Return [X, Y] of the center of cell containing provided text 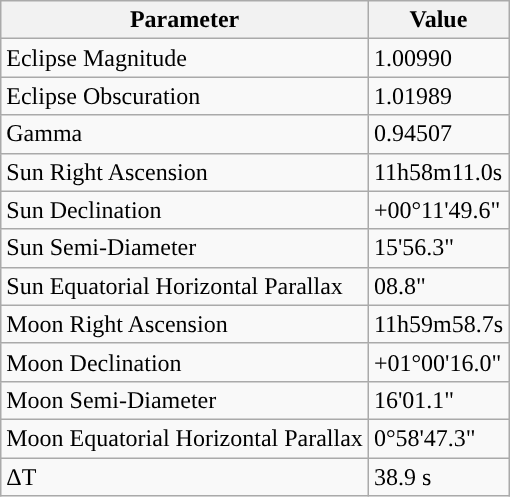
Moon Declination [185, 362]
Sun Declination [185, 210]
Parameter [185, 20]
1.00990 [438, 58]
38.9 s [438, 477]
11h58m11.0s [438, 172]
Sun Equatorial Horizontal Parallax [185, 286]
Moon Semi-Diameter [185, 400]
Value [438, 20]
0°58'47.3" [438, 438]
Sun Semi-Diameter [185, 248]
08.8" [438, 286]
+01°00'16.0" [438, 362]
Moon Equatorial Horizontal Parallax [185, 438]
11h59m58.7s [438, 324]
Eclipse Magnitude [185, 58]
Moon Right Ascension [185, 324]
16'01.1" [438, 400]
Gamma [185, 134]
15'56.3" [438, 248]
ΔT [185, 477]
Eclipse Obscuration [185, 96]
1.01989 [438, 96]
+00°11'49.6" [438, 210]
Sun Right Ascension [185, 172]
0.94507 [438, 134]
